Provide the (x, y) coordinate of the cell's center where the given text is located.  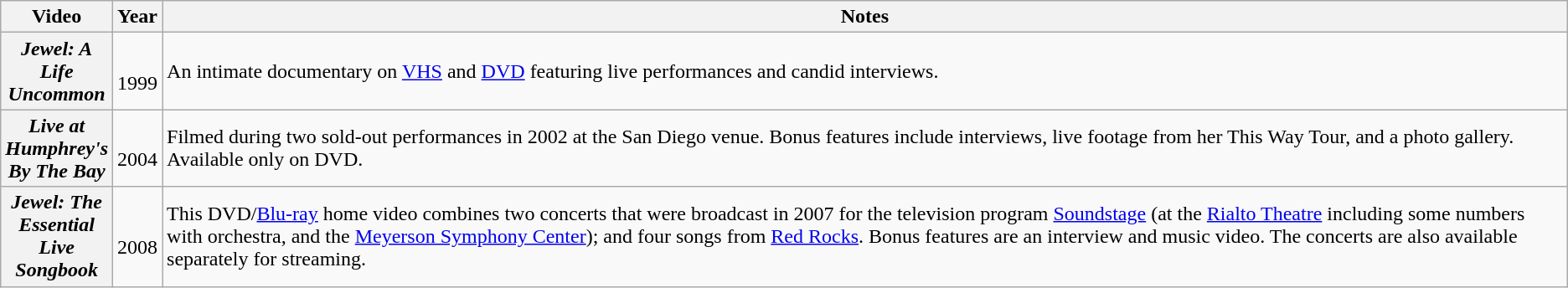
Notes (865, 17)
Video (57, 17)
An intimate documentary on VHS and DVD featuring live performances and candid interviews. (865, 71)
1999 (137, 71)
2008 (137, 236)
Live at Humphrey's By The Bay (57, 148)
Year (137, 17)
Jewel: The Essential Live Songbook (57, 236)
Jewel: A Life Uncommon (57, 71)
2004 (137, 148)
